Return the [x, y] coordinate for the center point of the cell that contains the specified text.  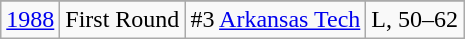
1988 [30, 20]
#3 Arkansas Tech [276, 20]
First Round [122, 20]
L, 50–62 [415, 20]
